Locate the cell with the specified text and output its [X, Y] center coordinate. 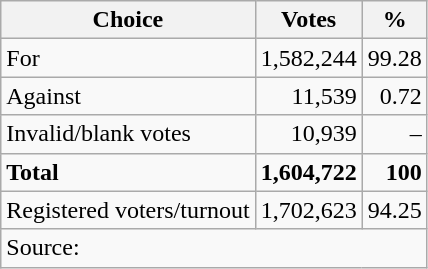
Total [128, 172]
Source: [214, 248]
% [394, 20]
1,604,722 [308, 172]
94.25 [394, 210]
99.28 [394, 58]
0.72 [394, 96]
For [128, 58]
Registered voters/turnout [128, 210]
Votes [308, 20]
1,582,244 [308, 58]
Against [128, 96]
10,939 [308, 134]
11,539 [308, 96]
100 [394, 172]
– [394, 134]
1,702,623 [308, 210]
Invalid/blank votes [128, 134]
Choice [128, 20]
